Determine the [x, y] coordinate at the center of the cell enclosing the given text.  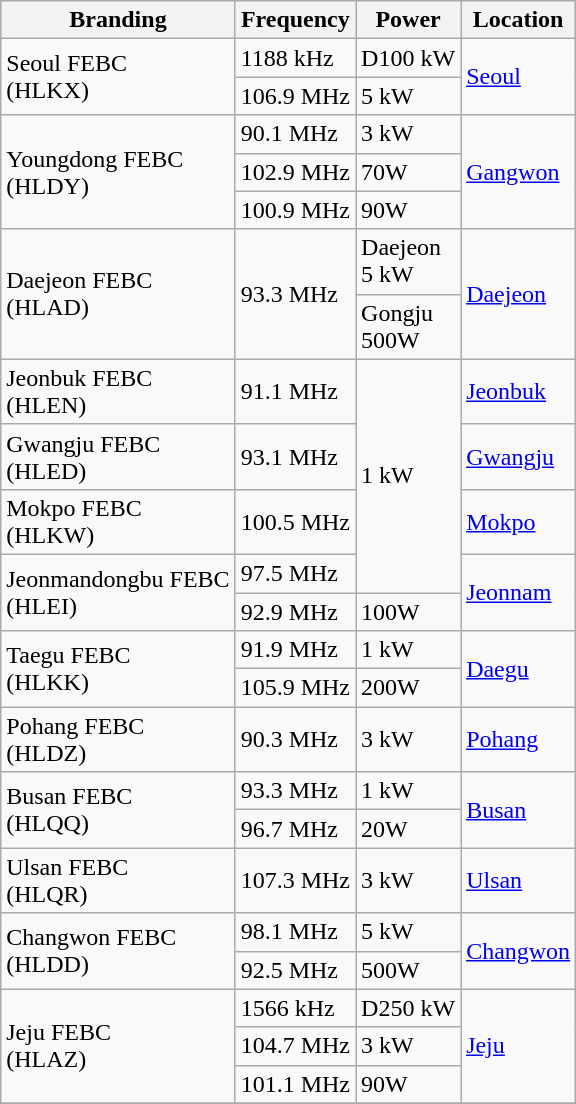
Busan [518, 810]
100.9 MHz [295, 210]
Frequency [295, 20]
Jeonmandongbu FEBC(HLEI) [118, 592]
98.1 MHz [295, 932]
Gwangju FEBC(HLED) [118, 456]
500W [408, 970]
Youngdong FEBC(HLDY) [118, 172]
Power [408, 20]
100W [408, 611]
Mokpo FEBC(HLKW) [118, 522]
93.1 MHz [295, 456]
105.9 MHz [295, 688]
102.9 MHz [295, 172]
Changwon FEBC(HLDD) [118, 951]
1188 kHz [295, 58]
Busan FEBC(HLQQ) [118, 810]
Pohang [518, 740]
92.5 MHz [295, 970]
Branding [118, 20]
Jeonbuk [518, 392]
92.9 MHz [295, 611]
Gwangju [518, 456]
Ulsan FEBC(HLQR) [118, 880]
Daejeon FEBC(HLAD) [118, 294]
91.1 MHz [295, 392]
Ulsan [518, 880]
D100 kW [408, 58]
Mokpo [518, 522]
104.7 MHz [295, 1046]
Jeonbuk FEBC(HLEN) [118, 392]
90.3 MHz [295, 740]
91.9 MHz [295, 650]
Jeju FEBC(HLAZ) [118, 1046]
Gongju500W [408, 326]
D250 kW [408, 1008]
Taegu FEBC(HLKK) [118, 669]
Gangwon [518, 172]
100.5 MHz [295, 522]
Daejeon [518, 294]
Daegu [518, 669]
Changwon [518, 951]
90.1 MHz [295, 134]
97.5 MHz [295, 573]
Jeju [518, 1046]
Jeonnam [518, 592]
70W [408, 172]
Pohang FEBC(HLDZ) [118, 740]
Seoul [518, 77]
96.7 MHz [295, 829]
Daejeon5 kW [408, 262]
Location [518, 20]
106.9 MHz [295, 96]
200W [408, 688]
Seoul FEBC(HLKX) [118, 77]
1566 kHz [295, 1008]
107.3 MHz [295, 880]
101.1 MHz [295, 1084]
20W [408, 829]
